Pinpoint the cell where the given text exists, returning its [X, Y] midpoint coordinate. 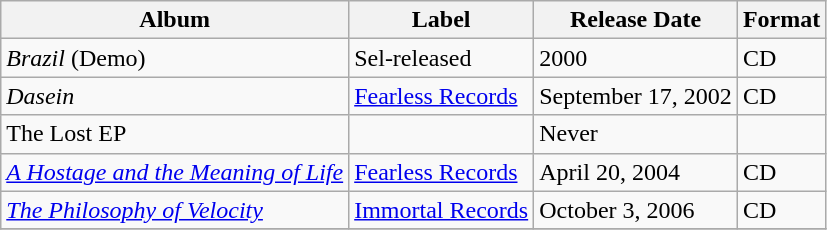
Brazil (Demo) [175, 58]
Release Date [636, 20]
Format [781, 20]
September 17, 2002 [636, 96]
Album [175, 20]
Immortal Records [442, 210]
Sel-released [442, 58]
2000 [636, 58]
Never [636, 134]
Dasein [175, 96]
The Philosophy of Velocity [175, 210]
A Hostage and the Meaning of Life [175, 172]
The Lost EP [175, 134]
Label [442, 20]
October 3, 2006 [636, 210]
April 20, 2004 [636, 172]
